Scan for the cell matching the given text and deliver its (x, y) coordinate at center. 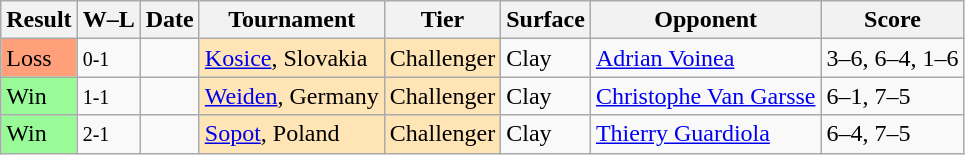
Opponent (706, 20)
Score (892, 20)
Tier (442, 20)
W–L (108, 20)
Christophe Van Garsse (706, 96)
3–6, 6–4, 1–6 (892, 58)
Result (39, 20)
Sopot, Poland (292, 134)
0-1 (108, 58)
2-1 (108, 134)
1-1 (108, 96)
Date (170, 20)
6–1, 7–5 (892, 96)
Loss (39, 58)
Surface (546, 20)
Tournament (292, 20)
6–4, 7–5 (892, 134)
Weiden, Germany (292, 96)
Adrian Voinea (706, 58)
Thierry Guardiola (706, 134)
Kosice, Slovakia (292, 58)
